From the cell containing the given text, extract its center point as [X, Y] coordinate. 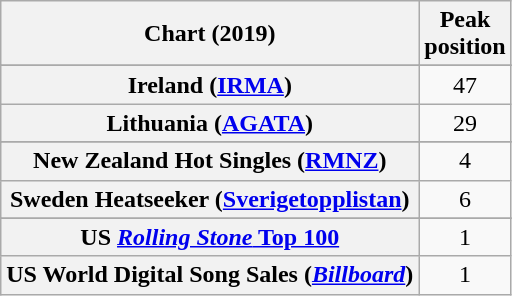
US World Digital Song Sales (Billboard) [210, 275]
4 [465, 161]
Chart (2019) [210, 34]
Lithuania (AGATA) [210, 123]
47 [465, 85]
29 [465, 123]
6 [465, 199]
Peakposition [465, 34]
US Rolling Stone Top 100 [210, 237]
Sweden Heatseeker (Sverigetopplistan) [210, 199]
New Zealand Hot Singles (RMNZ) [210, 161]
Ireland (IRMA) [210, 85]
